Pinpoint the cell where the given text exists, returning its [x, y] midpoint coordinate. 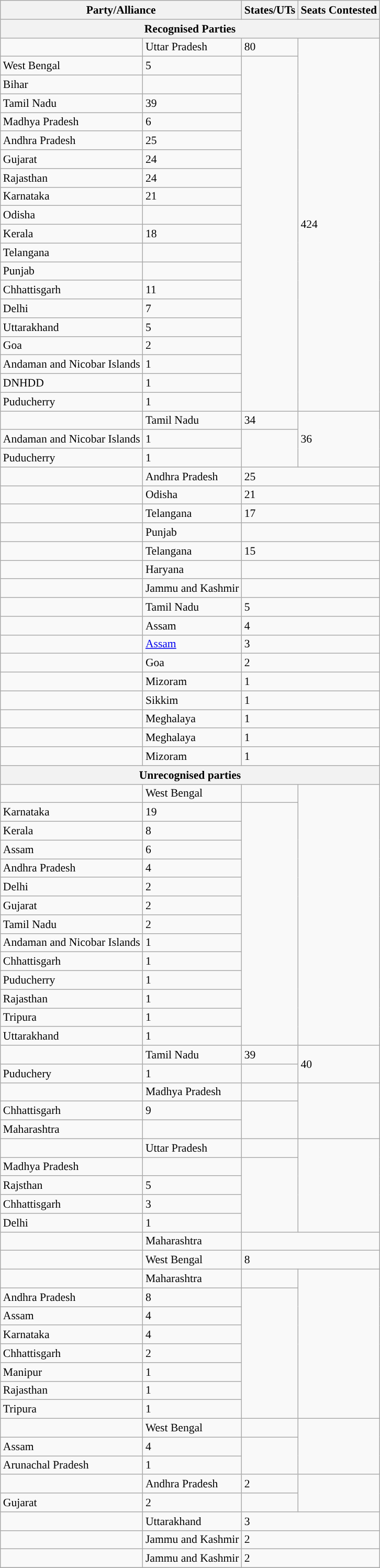
Haryana [193, 570]
9 [193, 1111]
34 [270, 421]
Rajsthan [72, 1186]
15 [311, 551]
7 [193, 308]
40 [339, 1064]
11 [193, 290]
Seats Contested [339, 10]
36 [339, 439]
Arunachal Pradesh [72, 1465]
18 [193, 234]
424 [339, 224]
Recognised Parties [190, 29]
Sikkim [193, 700]
80 [270, 47]
DNHDD [72, 383]
States/UTs [270, 10]
17 [311, 514]
Unrecognised parties [190, 775]
Party/Alliance [121, 10]
Puduchery [72, 1074]
19 [193, 812]
Manipur [72, 1372]
Bihar [72, 85]
